Scan for the cell matching the given text and deliver its [X, Y] coordinate at center. 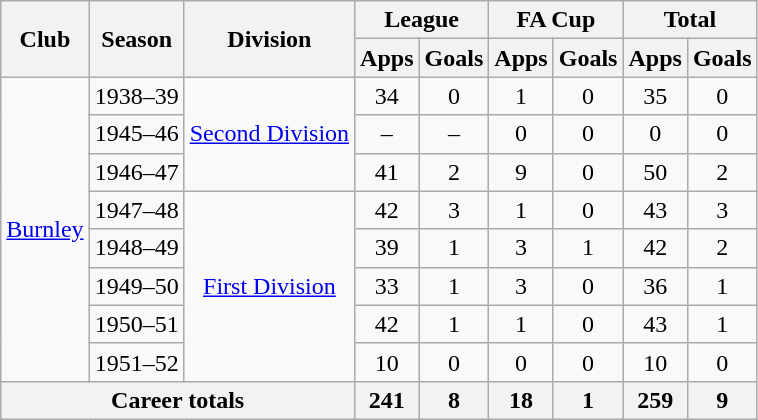
35 [655, 96]
Career totals [178, 400]
34 [387, 96]
1947–48 [136, 210]
League [422, 20]
39 [387, 248]
Club [45, 39]
First Division [269, 286]
259 [655, 400]
Second Division [269, 134]
18 [521, 400]
Total [690, 20]
33 [387, 286]
1950–51 [136, 324]
1951–52 [136, 362]
36 [655, 286]
1938–39 [136, 96]
1945–46 [136, 134]
241 [387, 400]
Burnley [45, 229]
Season [136, 39]
1946–47 [136, 172]
Division [269, 39]
1949–50 [136, 286]
41 [387, 172]
50 [655, 172]
FA Cup [556, 20]
1948–49 [136, 248]
8 [454, 400]
